Provide the (x, y) coordinate of the cell's center where the given text is located.  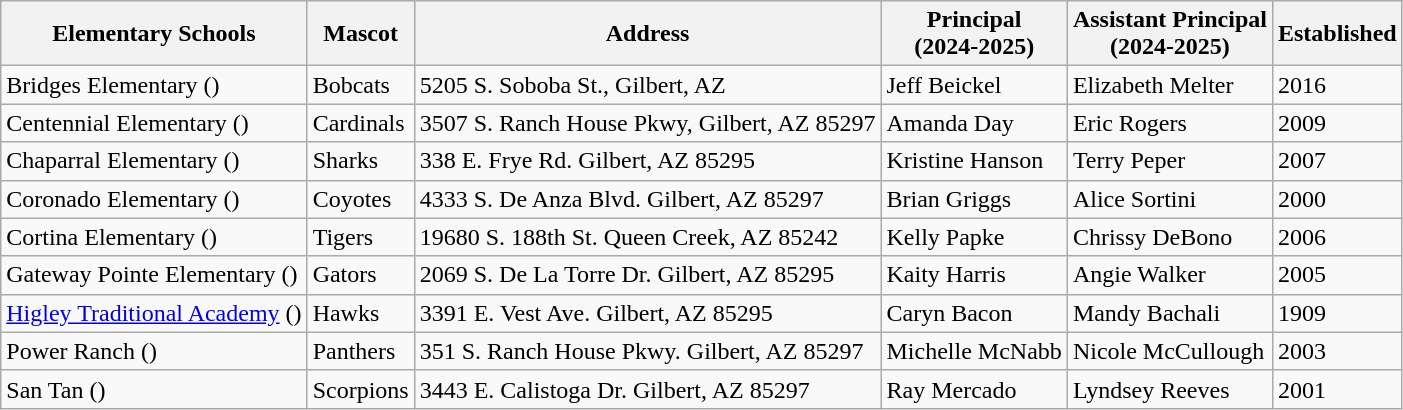
3443 E. Calistoga Dr. Gilbert, AZ 85297 (648, 389)
Tigers (360, 237)
Sharks (360, 161)
1909 (1337, 313)
Lyndsey Reeves (1170, 389)
Jeff Beickel (974, 85)
Ray Mercado (974, 389)
Chaparral Elementary () (154, 161)
Mandy Bachali (1170, 313)
Scorpions (360, 389)
Eric Rogers (1170, 123)
Established (1337, 34)
Terry Peper (1170, 161)
Panthers (360, 351)
2009 (1337, 123)
4333 S. De Anza Blvd. Gilbert, AZ 85297 (648, 199)
Caryn Bacon (974, 313)
338 E. Frye Rd. Gilbert, AZ 85295 (648, 161)
Elizabeth Melter (1170, 85)
Bobcats (360, 85)
2007 (1337, 161)
2000 (1337, 199)
Higley Traditional Academy () (154, 313)
Power Ranch () (154, 351)
Cortina Elementary () (154, 237)
2005 (1337, 275)
Gators (360, 275)
2001 (1337, 389)
Brian Griggs (974, 199)
Address (648, 34)
351 S. Ranch House Pkwy. Gilbert, AZ 85297 (648, 351)
Assistant Principal (2024-2025) (1170, 34)
Mascot (360, 34)
Elementary Schools (154, 34)
Kristine Hanson (974, 161)
Cardinals (360, 123)
Kaity Harris (974, 275)
2003 (1337, 351)
Hawks (360, 313)
San Tan () (154, 389)
Centennial Elementary () (154, 123)
Alice Sortini (1170, 199)
Angie Walker (1170, 275)
Coronado Elementary () (154, 199)
Bridges Elementary () (154, 85)
2006 (1337, 237)
5205 S. Soboba St., Gilbert, AZ (648, 85)
Nicole McCullough (1170, 351)
Kelly Papke (974, 237)
3391 E. Vest Ave. Gilbert, AZ 85295 (648, 313)
Gateway Pointe Elementary () (154, 275)
2016 (1337, 85)
19680 S. 188th St. Queen Creek, AZ 85242 (648, 237)
2069 S. De La Torre Dr. Gilbert, AZ 85295 (648, 275)
Principal (2024-2025) (974, 34)
3507 S. Ranch House Pkwy, Gilbert, AZ 85297 (648, 123)
Coyotes (360, 199)
Michelle McNabb (974, 351)
Amanda Day (974, 123)
Chrissy DeBono (1170, 237)
